Locate the cell with the specified text and output its (X, Y) center coordinate. 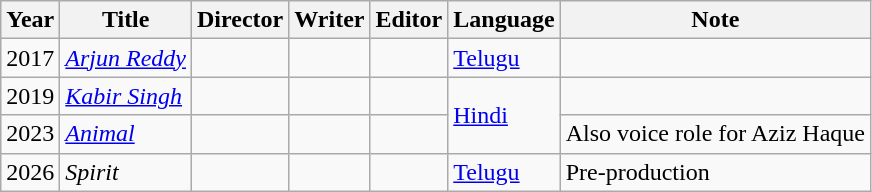
Year (30, 20)
Kabir Singh (126, 96)
Note (715, 20)
Animal (126, 134)
2026 (30, 172)
Title (126, 20)
Pre-production (715, 172)
2023 (30, 134)
Director (240, 20)
Arjun Reddy (126, 58)
Also voice role for Aziz Haque (715, 134)
Writer (330, 20)
2017 (30, 58)
Hindi (504, 115)
Language (504, 20)
2019 (30, 96)
Editor (409, 20)
Spirit (126, 172)
